Identify which cell holds the provided text, then report its [X, Y] central coordinate. 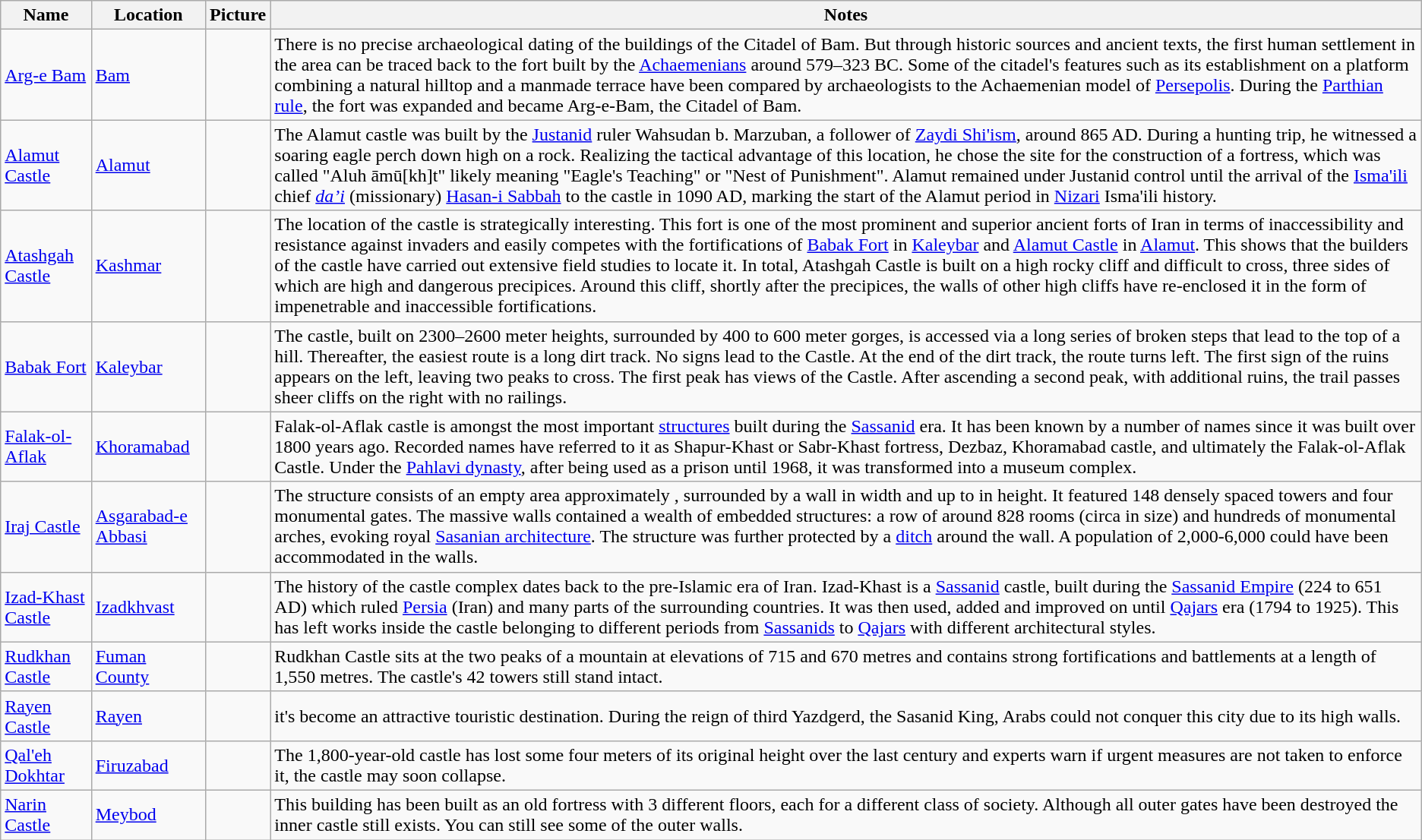
Kashmar [148, 266]
Rudkhan Castle [46, 667]
Location [148, 15]
Kaleybar [148, 366]
Notes [846, 15]
Meybod [148, 814]
Arg-e Bam [46, 74]
Izadkhvast [148, 607]
Asgarabad-e Abbasi [148, 527]
Babak Fort [46, 366]
Narin Castle [46, 814]
Name [46, 15]
Izad-Khast Castle [46, 607]
Falak-ol-Aflak [46, 447]
Fuman County [148, 667]
Iraj Castle [46, 527]
Rayen [148, 715]
Atashgah Castle [46, 266]
Alamut [148, 166]
Qal'eh Dokhtar [46, 766]
Rayen Castle [46, 715]
Bam [148, 74]
Picture [239, 15]
Alamut Castle [46, 166]
Firuzabad [148, 766]
Khoramabad [148, 447]
